Determine the (X, Y) coordinate at the center of the cell enclosing the given text.  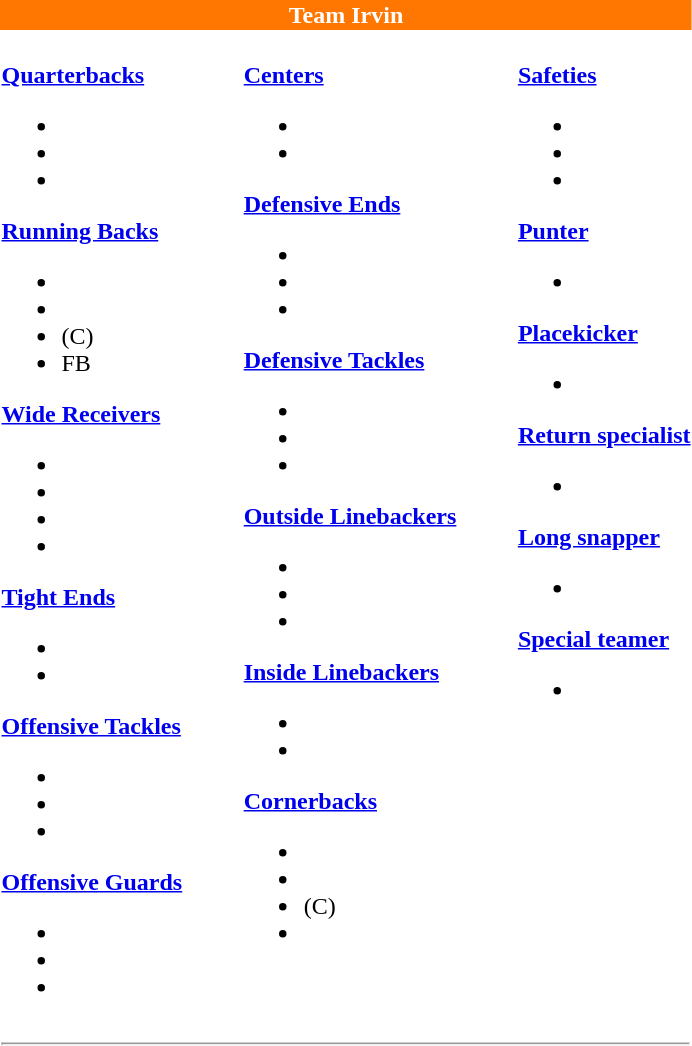
Quarterbacks Running Backs (C) FBWide Receivers Tight Ends Offensive TacklesOffensive Guards (92, 530)
Safeties PunterPlacekickerReturn specialistLong snapperSpecial teamer (604, 530)
Team Irvin (346, 15)
CentersDefensive EndsDefensive Tackles Outside LinebackersInside Linebackers Cornerbacks (C) (350, 530)
